Search for the cell housing the specified text and yield its [x, y] center coordinate. 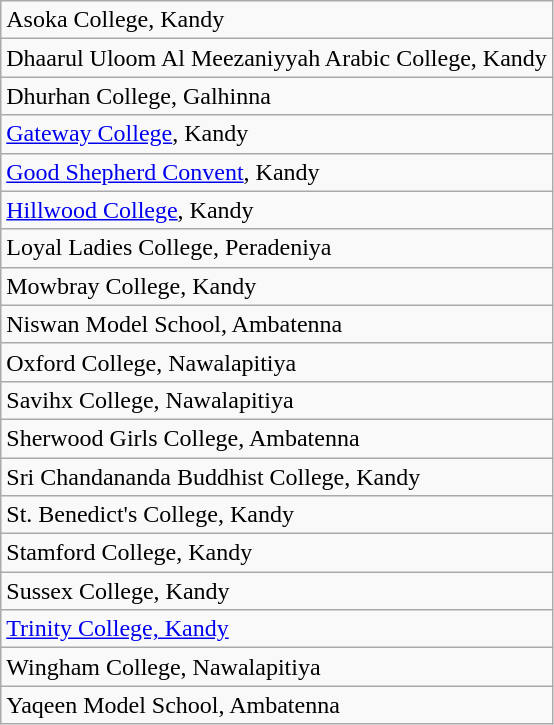
Dhaarul Uloom Al Meezaniyyah Arabic College, Kandy [277, 58]
Trinity College, Kandy [277, 629]
Mowbray College, Kandy [277, 286]
Sherwood Girls College, Ambatenna [277, 438]
St. Benedict's College, Kandy [277, 515]
Wingham College, Nawalapitiya [277, 667]
Dhurhan College, Galhinna [277, 96]
Savihx College, Nawalapitiya [277, 400]
Loyal Ladies College, Peradeniya [277, 248]
Niswan Model School, Ambatenna [277, 324]
Sri Chandananda Buddhist College, Kandy [277, 477]
Gateway College, Kandy [277, 134]
Hillwood College, Kandy [277, 210]
Asoka College, Kandy [277, 20]
Oxford College, Nawalapitiya [277, 362]
Yaqeen Model School, Ambatenna [277, 705]
Stamford College, Kandy [277, 553]
Good Shepherd Convent, Kandy [277, 172]
Sussex College, Kandy [277, 591]
